Extract the (X, Y) coordinate from the center of the cell holding the provided text.  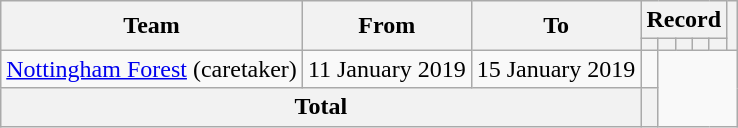
Nottingham Forest (caretaker) (152, 69)
Team (152, 26)
11 January 2019 (386, 69)
15 January 2019 (556, 69)
From (386, 26)
Record (684, 20)
Total (321, 107)
To (556, 26)
